Detect which cell encompasses the target text, then output its (X, Y) center coordinate. 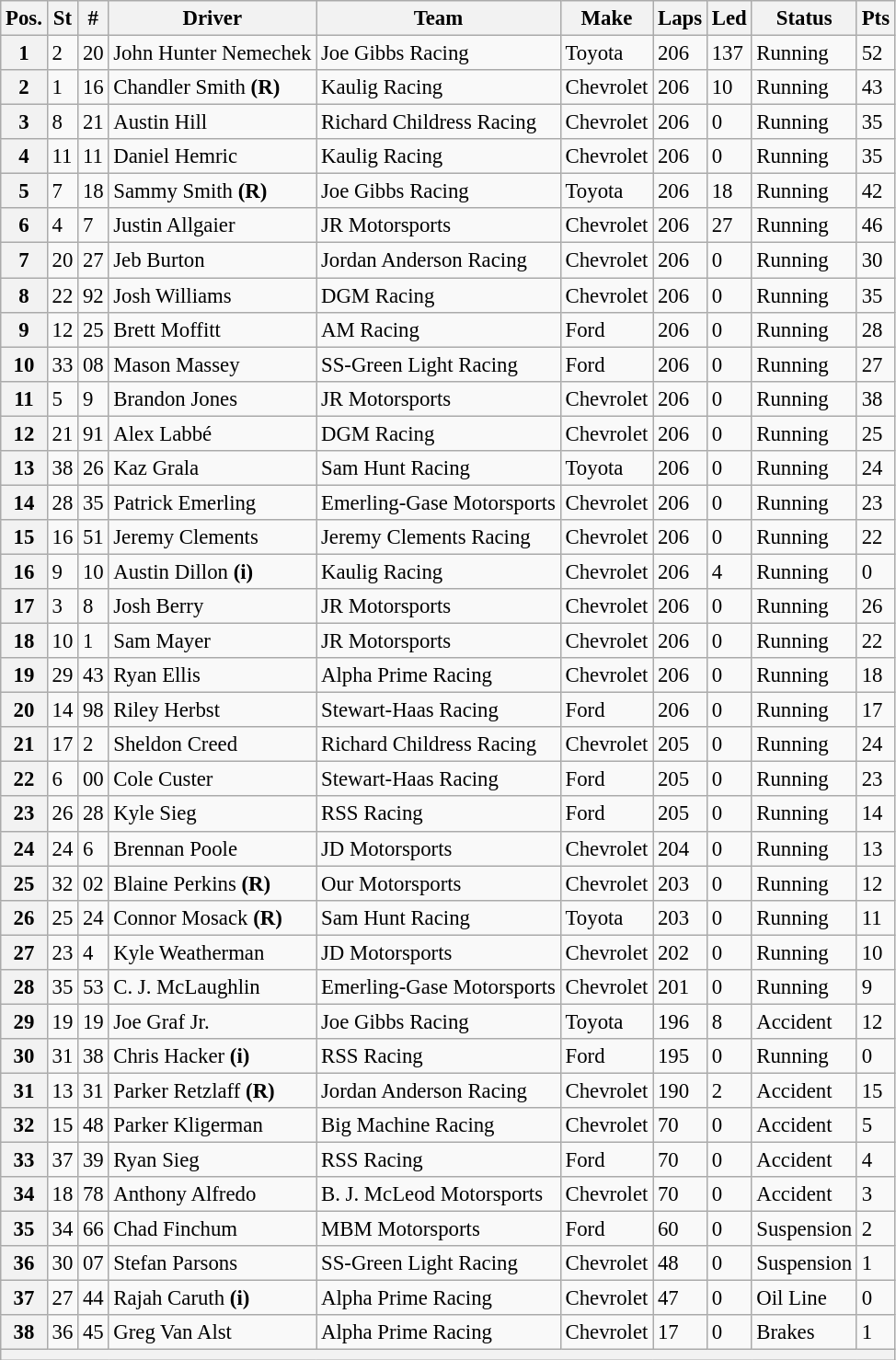
Riley Herbst (213, 710)
John Hunter Nemechek (213, 53)
47 (681, 1298)
08 (94, 364)
Sam Mayer (213, 641)
Big Machine Racing (439, 1125)
Ryan Ellis (213, 675)
Connor Mosack (R) (213, 917)
98 (94, 710)
Josh Williams (213, 295)
Laps (681, 18)
Oil Line (804, 1298)
51 (94, 537)
Anthony Alfredo (213, 1194)
Patrick Emerling (213, 502)
00 (94, 779)
Joe Graf Jr. (213, 1021)
07 (94, 1263)
196 (681, 1021)
Greg Van Alst (213, 1333)
45 (94, 1333)
Mason Massey (213, 364)
Pts (876, 18)
AM Racing (439, 329)
Kyle Sieg (213, 814)
53 (94, 987)
46 (876, 225)
204 (681, 848)
39 (94, 1160)
Austin Hill (213, 122)
Kyle Weatherman (213, 952)
Brennan Poole (213, 848)
92 (94, 295)
66 (94, 1229)
60 (681, 1229)
Driver (213, 18)
Alex Labbé (213, 433)
Our Motorsports (439, 883)
Brett Moffitt (213, 329)
Ryan Sieg (213, 1160)
Stefan Parsons (213, 1263)
02 (94, 883)
Blaine Perkins (R) (213, 883)
Jeremy Clements Racing (439, 537)
Cole Custer (213, 779)
B. J. McLeod Motorsports (439, 1194)
Parker Kligerman (213, 1125)
Status (804, 18)
MBM Motorsports (439, 1229)
Rajah Caruth (i) (213, 1298)
Jeremy Clements (213, 537)
Make (606, 18)
44 (94, 1298)
Chris Hacker (i) (213, 1056)
Justin Allgaier (213, 225)
Team (439, 18)
Parker Retzlaff (R) (213, 1090)
137 (729, 53)
St (63, 18)
Sheldon Creed (213, 744)
Brakes (804, 1333)
91 (94, 433)
195 (681, 1056)
Sammy Smith (R) (213, 191)
42 (876, 191)
Chad Finchum (213, 1229)
Jeb Burton (213, 260)
190 (681, 1090)
Daniel Hemric (213, 156)
Josh Berry (213, 606)
Chandler Smith (R) (213, 87)
C. J. McLaughlin (213, 987)
Kaz Grala (213, 468)
# (94, 18)
Brandon Jones (213, 398)
Led (729, 18)
Pos. (24, 18)
201 (681, 987)
78 (94, 1194)
Austin Dillon (i) (213, 571)
202 (681, 952)
52 (876, 53)
